Provide the [x, y] coordinate of the cell's center where the given text is located.  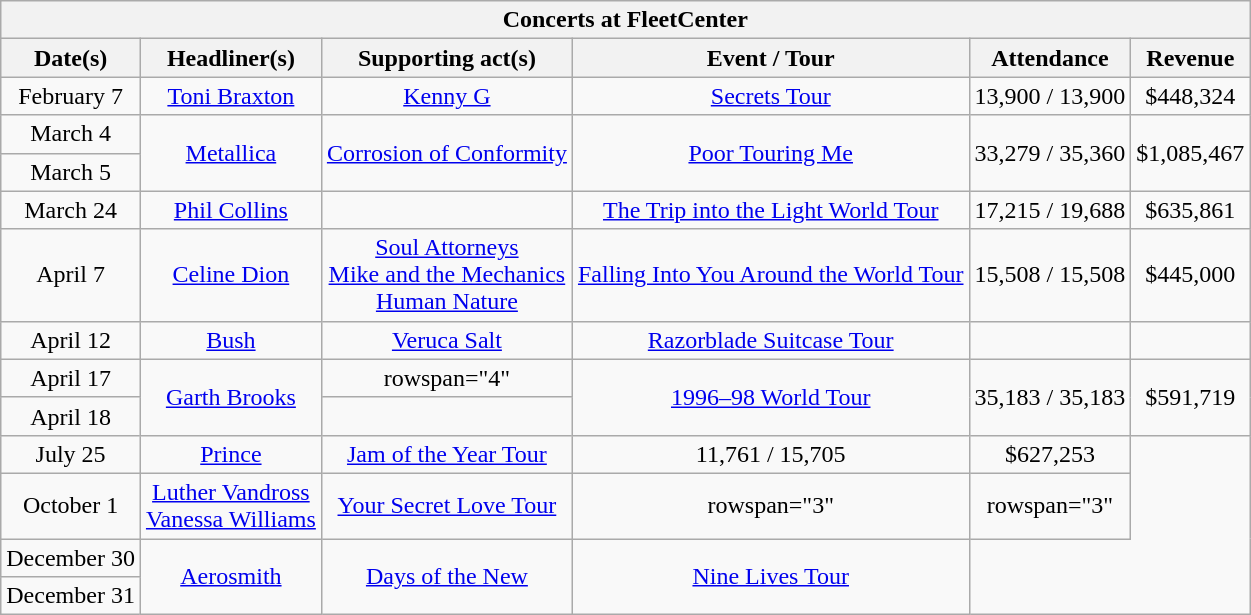
February 7 [71, 96]
April 17 [71, 378]
March 24 [71, 210]
$591,719 [1190, 397]
Supporting act(s) [446, 58]
Aerosmith [230, 576]
Falling Into You Around the World Tour [770, 275]
Soul AttorneysMike and the MechanicsHuman Nature [446, 275]
July 25 [71, 454]
Your Secret Love Tour [446, 506]
Metallica [230, 153]
$448,324 [1190, 96]
April 7 [71, 275]
1996–98 World Tour [770, 397]
October 1 [71, 506]
Revenue [1190, 58]
Toni Braxton [230, 96]
Headliner(s) [230, 58]
Luther VandrossVanessa Williams [230, 506]
33,279 / 35,360 [1050, 153]
Garth Brooks [230, 397]
Phil Collins [230, 210]
Prince [230, 454]
The Trip into the Light World Tour [770, 210]
$1,085,467 [1190, 153]
11,761 / 15,705 [770, 454]
$635,861 [1190, 210]
Poor Touring Me [770, 153]
December 30 [71, 557]
$627,253 [1050, 454]
Secrets Tour [770, 96]
Kenny G [446, 96]
April 18 [71, 416]
$445,000 [1190, 275]
Event / Tour [770, 58]
Nine Lives Tour [770, 576]
rowspan="4" [446, 378]
March 5 [71, 172]
March 4 [71, 134]
Veruca Salt [446, 340]
Razorblade Suitcase Tour [770, 340]
Jam of the Year Tour [446, 454]
35,183 / 35,183 [1050, 397]
April 12 [71, 340]
December 31 [71, 596]
Attendance [1050, 58]
Bush [230, 340]
Celine Dion [230, 275]
Corrosion of Conformity [446, 153]
Date(s) [71, 58]
15,508 / 15,508 [1050, 275]
Concerts at FleetCenter [626, 20]
13,900 / 13,900 [1050, 96]
Days of the New [446, 576]
17,215 / 19,688 [1050, 210]
